Detect which cell encompasses the target text, then output its [x, y] center coordinate. 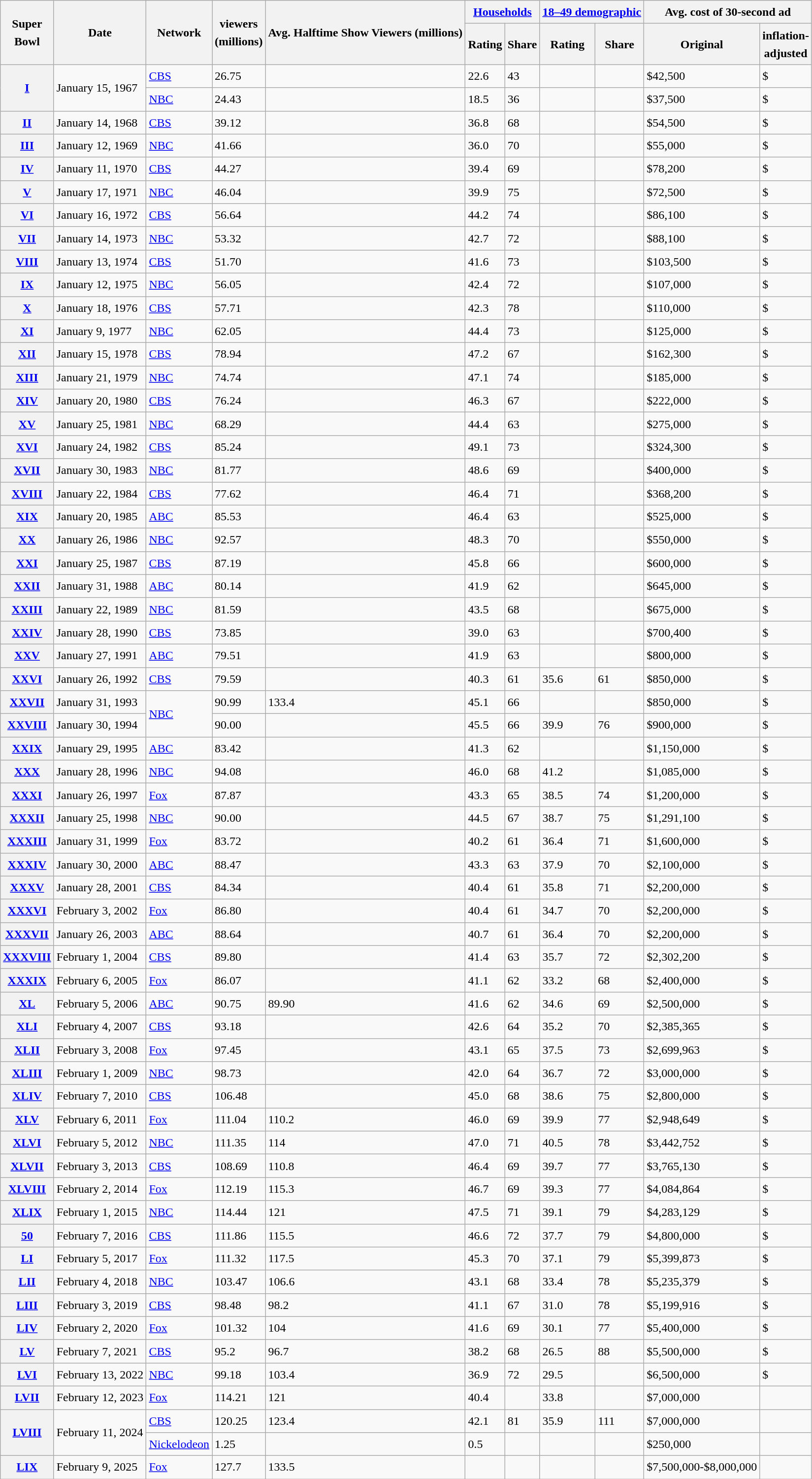
January 16, 1972 [100, 215]
127.7 [239, 1467]
88.47 [239, 864]
35.8 [567, 888]
January 26, 2003 [100, 934]
51.70 [239, 261]
January 25, 1998 [100, 818]
XLIX [27, 1212]
85.53 [239, 516]
40.7 [485, 934]
February 3, 2002 [100, 910]
XXII [27, 586]
January 12, 1975 [100, 285]
XXI [27, 563]
$1,291,100 [702, 818]
February 5, 2017 [100, 1258]
XLVIII [27, 1189]
49.1 [485, 447]
XVIII [27, 494]
$2,948,649 [702, 1119]
40.2 [485, 841]
26.5 [567, 1351]
XLV [27, 1119]
February 4, 2007 [100, 1027]
47.0 [485, 1143]
50 [27, 1236]
$5,500,000 [702, 1351]
$645,000 [702, 586]
35.2 [567, 1027]
98.48 [239, 1305]
IV [27, 168]
Network [179, 33]
VII [27, 238]
$700,400 [702, 633]
41.66 [239, 146]
41.3 [485, 749]
XXIV [27, 633]
$5,199,916 [702, 1305]
114.21 [239, 1397]
January 28, 2001 [100, 888]
42.0 [485, 1073]
February 3, 2008 [100, 1050]
$7,500,000-$8,000,000 [702, 1467]
Date [100, 33]
111.35 [239, 1143]
January 31, 1993 [100, 703]
XLIII [27, 1073]
$525,000 [702, 516]
$5,235,379 [702, 1282]
33.4 [567, 1282]
111 [619, 1421]
$2,699,963 [702, 1050]
$1,600,000 [702, 841]
XIII [27, 377]
XLI [27, 1027]
February 5, 2006 [100, 1003]
February 2, 2020 [100, 1328]
68.29 [239, 424]
76.24 [239, 401]
viewers(millions) [239, 33]
103.47 [239, 1282]
$600,000 [702, 563]
36.8 [485, 122]
43 [522, 76]
$110,000 [702, 308]
34.7 [567, 910]
114 [365, 1143]
35.6 [567, 679]
$1,085,000 [702, 772]
$3,765,130 [702, 1166]
XXX [27, 772]
January 30, 1994 [100, 725]
$2,800,000 [702, 1097]
42.7 [485, 238]
43.5 [485, 609]
111.04 [239, 1119]
$72,500 [702, 192]
$86,100 [702, 215]
LVIII [27, 1432]
37.9 [567, 864]
0.5 [485, 1445]
44.2 [485, 215]
45.0 [485, 1097]
XXXIV [27, 864]
February 7, 2021 [100, 1351]
81.59 [239, 609]
XXXVIII [27, 957]
XLIV [27, 1097]
115.5 [365, 1236]
XXXI [27, 795]
26.75 [239, 76]
110.2 [365, 1119]
February 11, 2024 [100, 1432]
$550,000 [702, 540]
87.87 [239, 795]
93.18 [239, 1027]
January 25, 1981 [100, 424]
$103,500 [702, 261]
44.27 [239, 168]
XII [27, 355]
XVII [27, 470]
45.1 [485, 703]
45.8 [485, 563]
112.19 [239, 1189]
18–49 demographic [592, 12]
$185,000 [702, 377]
106.48 [239, 1097]
86.80 [239, 910]
$1,150,000 [702, 749]
80.14 [239, 586]
XVI [27, 447]
35.7 [567, 957]
42.6 [485, 1027]
42.1 [485, 1421]
XXV [27, 655]
40.5 [567, 1143]
February 3, 2013 [100, 1166]
III [27, 146]
XLVII [27, 1166]
$2,302,200 [702, 957]
February 7, 2016 [100, 1236]
$54,500 [702, 122]
$107,000 [702, 285]
88.64 [239, 934]
January 15, 1967 [100, 88]
46.7 [485, 1189]
$900,000 [702, 725]
January 15, 1978 [100, 355]
XLII [27, 1050]
January 26, 1992 [100, 679]
$3,000,000 [702, 1073]
42.4 [485, 285]
Avg. Halftime Show Viewers (millions) [365, 33]
$2,400,000 [702, 980]
VIII [27, 261]
January 29, 1995 [100, 749]
January 30, 1983 [100, 470]
98.73 [239, 1073]
83.72 [239, 841]
38.7 [567, 818]
103.4 [365, 1375]
92.57 [239, 540]
81 [522, 1421]
73.85 [239, 633]
January 27, 1991 [100, 655]
79.59 [239, 679]
$4,800,000 [702, 1236]
SuperBowl [27, 33]
74.74 [239, 377]
Households [502, 12]
$6,500,000 [702, 1375]
57.71 [239, 308]
February 7, 2010 [100, 1097]
$5,399,873 [702, 1258]
81.77 [239, 470]
$4,283,129 [702, 1212]
22.6 [485, 76]
44.5 [485, 818]
January 26, 1986 [100, 540]
February 1, 2009 [100, 1073]
120.25 [239, 1421]
$37,500 [702, 100]
XLVI [27, 1143]
36.9 [485, 1375]
Original [702, 44]
114.44 [239, 1212]
$675,000 [702, 609]
89.90 [365, 1003]
$2,385,365 [702, 1027]
January 9, 1977 [100, 331]
18.5 [485, 100]
February 12, 2023 [100, 1397]
XXVIII [27, 725]
XI [27, 331]
$800,000 [702, 655]
47.5 [485, 1212]
XXXIX [27, 980]
$55,000 [702, 146]
IX [27, 285]
January 28, 1996 [100, 772]
LIX [27, 1467]
45.5 [485, 725]
111.86 [239, 1236]
January 18, 1976 [100, 308]
$162,300 [702, 355]
94.08 [239, 772]
January 13, 1974 [100, 261]
January 14, 1973 [100, 238]
January 14, 1968 [100, 122]
106.6 [365, 1282]
40.3 [485, 679]
31.0 [567, 1305]
January 25, 1987 [100, 563]
30.1 [567, 1328]
February 13, 2022 [100, 1375]
January 30, 2000 [100, 864]
XXXIII [27, 841]
48.3 [485, 540]
January 26, 1997 [100, 795]
XXXV [27, 888]
133.5 [365, 1467]
$222,000 [702, 401]
January 24, 1982 [100, 447]
133.4 [365, 703]
84.34 [239, 888]
47.1 [485, 377]
45.3 [485, 1258]
35.9 [567, 1421]
VI [27, 215]
February 5, 2012 [100, 1143]
January 20, 1980 [100, 401]
XXIII [27, 609]
January 11, 1970 [100, 168]
$368,200 [702, 494]
48.6 [485, 470]
37.5 [567, 1050]
January 22, 1984 [100, 494]
56.64 [239, 215]
February 6, 2005 [100, 980]
January 20, 1985 [100, 516]
$88,100 [702, 238]
LI [27, 1258]
104 [365, 1328]
February 6, 2011 [100, 1119]
XXVII [27, 703]
62.05 [239, 331]
XIV [27, 401]
47.2 [485, 355]
88 [619, 1351]
February 1, 2015 [100, 1212]
XX [27, 540]
$78,200 [702, 168]
$3,442,752 [702, 1143]
115.3 [365, 1189]
89.80 [239, 957]
$42,500 [702, 76]
111.32 [239, 1258]
V [27, 192]
53.32 [239, 238]
33.2 [567, 980]
XXIX [27, 749]
39.3 [567, 1189]
90.75 [239, 1003]
87.19 [239, 563]
$5,400,000 [702, 1328]
108.69 [239, 1166]
$2,100,000 [702, 864]
Nickelodeon [179, 1445]
39.1 [567, 1212]
Avg. cost of 30-second ad [728, 12]
101.32 [239, 1328]
41.4 [485, 957]
XL [27, 1003]
$1,200,000 [702, 795]
38.5 [567, 795]
46.6 [485, 1236]
LIV [27, 1328]
XXXVI [27, 910]
January 12, 1969 [100, 146]
39.12 [239, 122]
77.62 [239, 494]
$275,000 [702, 424]
$125,000 [702, 331]
86.07 [239, 980]
96.7 [365, 1351]
February 3, 2019 [100, 1305]
January 22, 1989 [100, 609]
37.7 [567, 1236]
95.2 [239, 1351]
XXXVII [27, 934]
78.94 [239, 355]
90.99 [239, 703]
$250,000 [702, 1445]
January 17, 1971 [100, 192]
XIX [27, 516]
110.8 [365, 1166]
LVI [27, 1375]
76 [619, 725]
36 [522, 100]
LV [27, 1351]
34.6 [567, 1003]
XXVI [27, 679]
46.3 [485, 401]
$2,500,000 [702, 1003]
January 28, 1990 [100, 633]
January 31, 1988 [100, 586]
February 9, 2025 [100, 1467]
117.5 [365, 1258]
January 31, 1999 [100, 841]
41.2 [567, 772]
56.05 [239, 285]
1.25 [239, 1445]
37.1 [567, 1258]
83.42 [239, 749]
46.04 [239, 192]
99.18 [239, 1375]
36.0 [485, 146]
II [27, 122]
$400,000 [702, 470]
XXXII [27, 818]
X [27, 308]
January 21, 1979 [100, 377]
LVII [27, 1397]
33.8 [567, 1397]
LIII [27, 1305]
February 1, 2004 [100, 957]
inflation-adjusted [786, 44]
$4,084,864 [702, 1189]
36.7 [567, 1073]
February 2, 2014 [100, 1189]
24.43 [239, 100]
42.3 [485, 308]
98.2 [365, 1305]
February 4, 2018 [100, 1282]
29.5 [567, 1375]
85.24 [239, 447]
39.4 [485, 168]
XV [27, 424]
LII [27, 1282]
39.0 [485, 633]
79.51 [239, 655]
$324,300 [702, 447]
38.6 [567, 1097]
123.4 [365, 1421]
I [27, 88]
38.2 [485, 1351]
39.7 [567, 1166]
97.45 [239, 1050]
